Locate the cell with the specified text and output its (x, y) center coordinate. 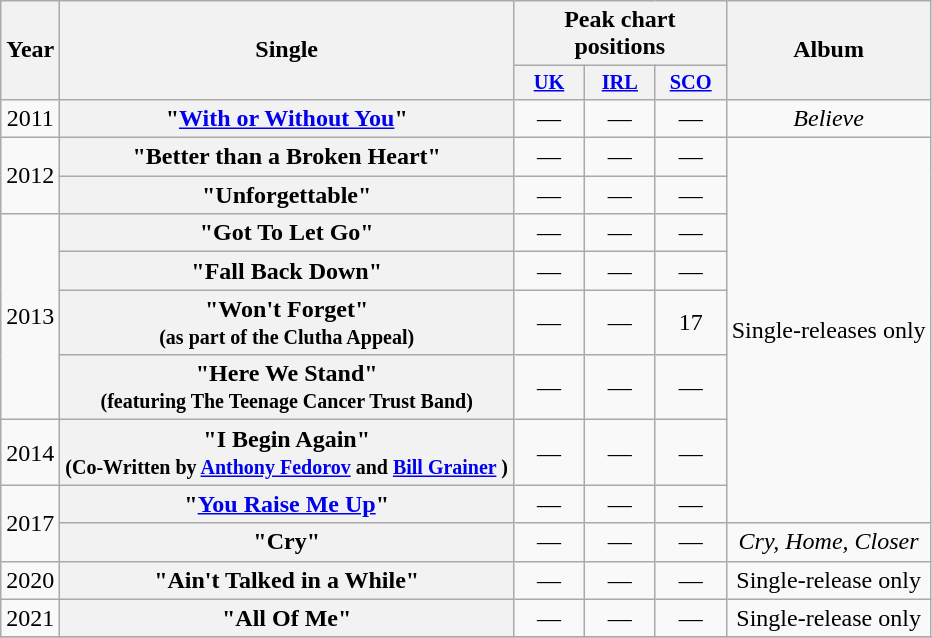
2013 (30, 317)
"Got To Let Go" (287, 233)
"Ain't Talked in a While" (287, 580)
Believe (828, 118)
"Fall Back Down" (287, 271)
Year (30, 50)
2011 (30, 118)
Album (828, 50)
Peak chart positions (620, 34)
"You Raise Me Up" (287, 504)
"Unforgettable" (287, 195)
2012 (30, 176)
2014 (30, 452)
"With or Without You" (287, 118)
"Won't Forget" (as part of the Clutha Appeal) (287, 322)
Cry, Home, Closer (828, 542)
UK (550, 83)
Single (287, 50)
"I Begin Again" (Co-Written by Anthony Fedorov and Bill Grainer ) (287, 452)
"Here We Stand" (featuring The Teenage Cancer Trust Band) (287, 388)
2017 (30, 523)
2021 (30, 618)
Single-releases only (828, 331)
"Better than a Broken Heart" (287, 157)
2020 (30, 580)
IRL (620, 83)
17 (690, 322)
SCO (690, 83)
"All Of Me" (287, 618)
"Cry" (287, 542)
